Determine the [X, Y] coordinate at the center of the cell enclosing the given text.  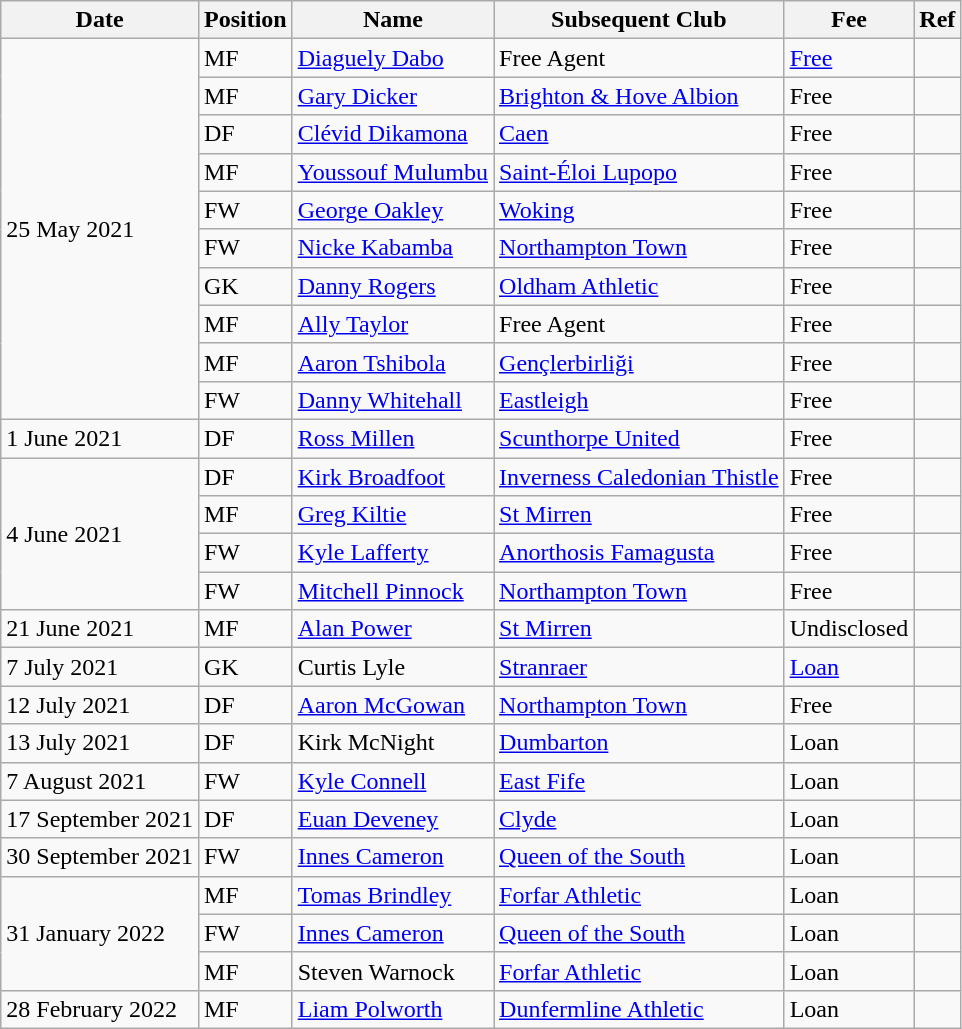
Caen [640, 134]
Greg Kiltie [392, 515]
Ally Taylor [392, 324]
13 July 2021 [100, 743]
Gary Dicker [392, 96]
28 February 2022 [100, 1009]
21 June 2021 [100, 629]
25 May 2021 [100, 230]
Kyle Connell [392, 781]
Nicke Kabamba [392, 248]
Kirk Broadfoot [392, 477]
Kirk McNight [392, 743]
Clyde [640, 819]
7 July 2021 [100, 667]
Kyle Lafferty [392, 553]
Position [245, 20]
Danny Rogers [392, 286]
Subsequent Club [640, 20]
Dunfermline Athletic [640, 1009]
Inverness Caledonian Thistle [640, 477]
Brighton & Hove Albion [640, 96]
17 September 2021 [100, 819]
Clévid Dikamona [392, 134]
Tomas Brindley [392, 895]
Alan Power [392, 629]
Oldham Athletic [640, 286]
Liam Polworth [392, 1009]
1 June 2021 [100, 438]
12 July 2021 [100, 705]
Steven Warnock [392, 971]
Scunthorpe United [640, 438]
Ref [938, 20]
Name [392, 20]
Fee [849, 20]
Gençlerbirliği [640, 362]
East Fife [640, 781]
Euan Deveney [392, 819]
Mitchell Pinnock [392, 591]
Danny Whitehall [392, 400]
Diaguely Dabo [392, 58]
Aaron Tshibola [392, 362]
Aaron McGowan [392, 705]
Anorthosis Famagusta [640, 553]
4 June 2021 [100, 534]
Saint-Éloi Lupopo [640, 172]
Date [100, 20]
Stranraer [640, 667]
7 August 2021 [100, 781]
Dumbarton [640, 743]
Eastleigh [640, 400]
30 September 2021 [100, 857]
Youssouf Mulumbu [392, 172]
George Oakley [392, 210]
Curtis Lyle [392, 667]
Ross Millen [392, 438]
Undisclosed [849, 629]
31 January 2022 [100, 933]
Woking [640, 210]
